Return the [x, y] coordinate for the center point of the cell that contains the specified text.  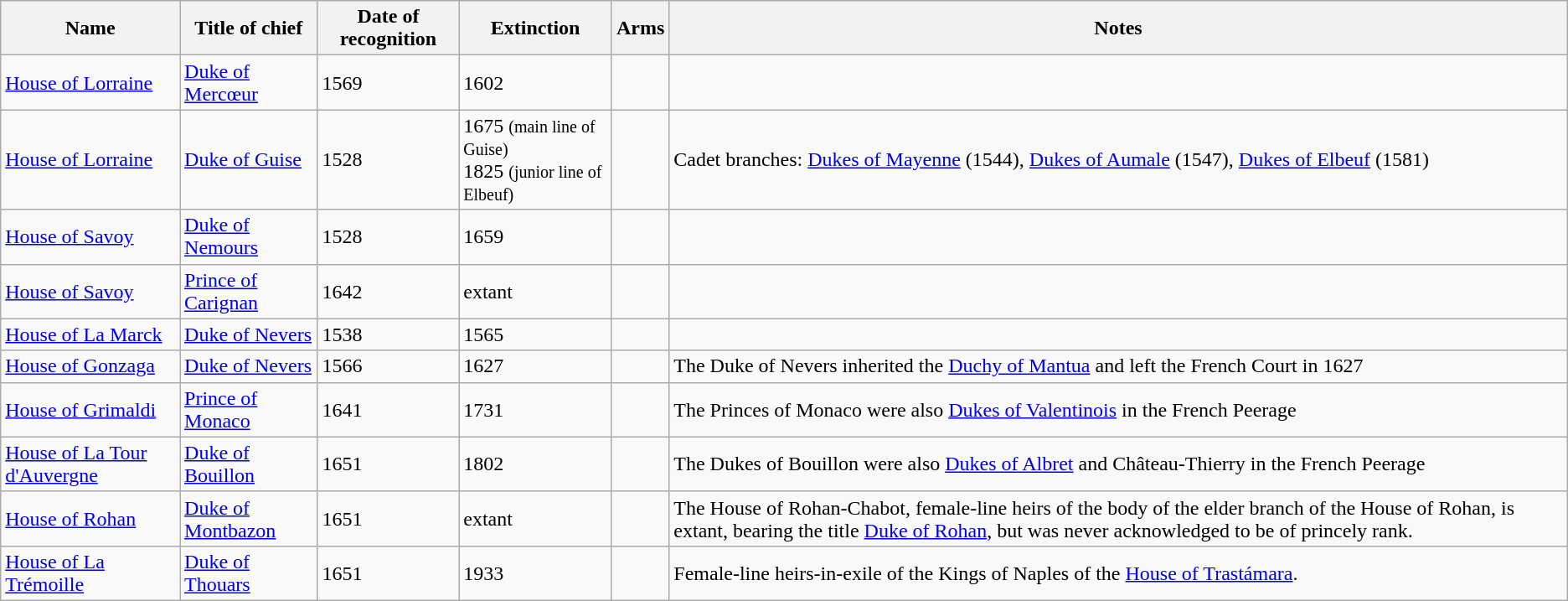
The Duke of Nevers inherited the Duchy of Mantua and left the French Court in 1627 [1118, 366]
1675 (main line of Guise)1825 (junior line of Elbeuf) [536, 159]
Notes [1118, 28]
Female-line heirs-in-exile of the Kings of Naples of the House of Trastámara. [1118, 573]
1569 [389, 82]
1627 [536, 366]
1642 [389, 292]
Cadet branches: Dukes of Mayenne (1544), Dukes of Aumale (1547), Dukes of Elbeuf (1581) [1118, 159]
Name [90, 28]
House of Gonzaga [90, 366]
House of Grimaldi [90, 409]
House of Rohan [90, 518]
1933 [536, 573]
House of La Marck [90, 334]
The Dukes of Bouillon were also Dukes of Albret and Château-Thierry in the French Peerage [1118, 464]
1802 [536, 464]
House of La Tour d'Auvergne [90, 464]
1602 [536, 82]
Duke of Mercœur [250, 82]
1641 [389, 409]
1565 [536, 334]
Prince of Carignan [250, 292]
Extinction [536, 28]
1538 [389, 334]
House of La Trémoille [90, 573]
Duke of Guise [250, 159]
Arms [640, 28]
Duke of Thouars [250, 573]
Title of chief [250, 28]
The Princes of Monaco were also Dukes of Valentinois in the French Peerage [1118, 409]
1566 [389, 366]
Duke of Montbazon [250, 518]
1659 [536, 236]
Duke of Bouillon [250, 464]
Date of recognition [389, 28]
Duke of Nemours [250, 236]
Prince of Monaco [250, 409]
1731 [536, 409]
